Find where the given text appears and provide that cell's center as (x, y) coordinate. 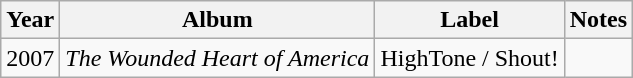
Notes (598, 20)
Label (470, 20)
Year (30, 20)
HighTone / Shout! (470, 58)
Album (218, 20)
2007 (30, 58)
The Wounded Heart of America (218, 58)
